Provide the (x, y) coordinate of the cell's center where the given text is located.  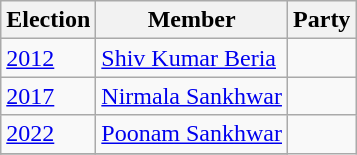
Poonam Sankhwar (192, 134)
2022 (48, 134)
Election (48, 20)
2017 (48, 96)
Party (322, 20)
2012 (48, 58)
Member (192, 20)
Shiv Kumar Beria (192, 58)
Nirmala Sankhwar (192, 96)
